From the cell containing the given text, extract its center point as [X, Y] coordinate. 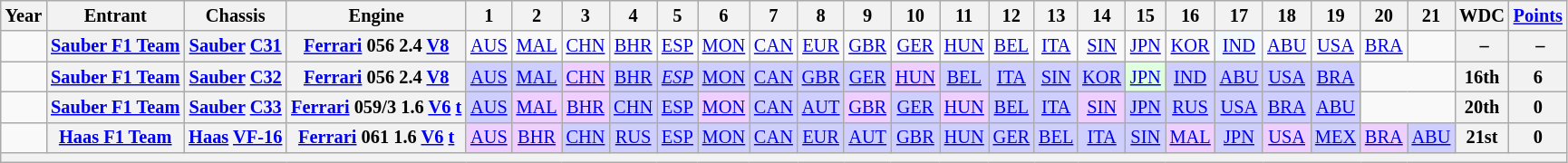
2 [537, 15]
12 [1011, 15]
3 [586, 15]
10 [915, 15]
8 [821, 15]
1 [489, 15]
7 [774, 15]
Ferrari 059/3 1.6 V6 t [376, 107]
20th [1482, 107]
18 [1287, 15]
14 [1102, 15]
Sauber C32 [236, 77]
15 [1146, 15]
WDC [1482, 15]
13 [1056, 15]
16 [1191, 15]
Year [24, 15]
MEX [1336, 138]
Sauber C31 [236, 46]
Haas F1 Team [115, 138]
Points [1538, 15]
Engine [376, 15]
Chassis [236, 15]
9 [867, 15]
17 [1240, 15]
4 [633, 15]
Ferrari 061 1.6 V6 t [376, 138]
Entrant [115, 15]
16th [1482, 77]
21 [1432, 15]
21st [1482, 138]
19 [1336, 15]
20 [1384, 15]
Sauber C33 [236, 107]
Haas VF-16 [236, 138]
11 [964, 15]
5 [678, 15]
